Find where the given text appears and provide that cell's center as (x, y) coordinate. 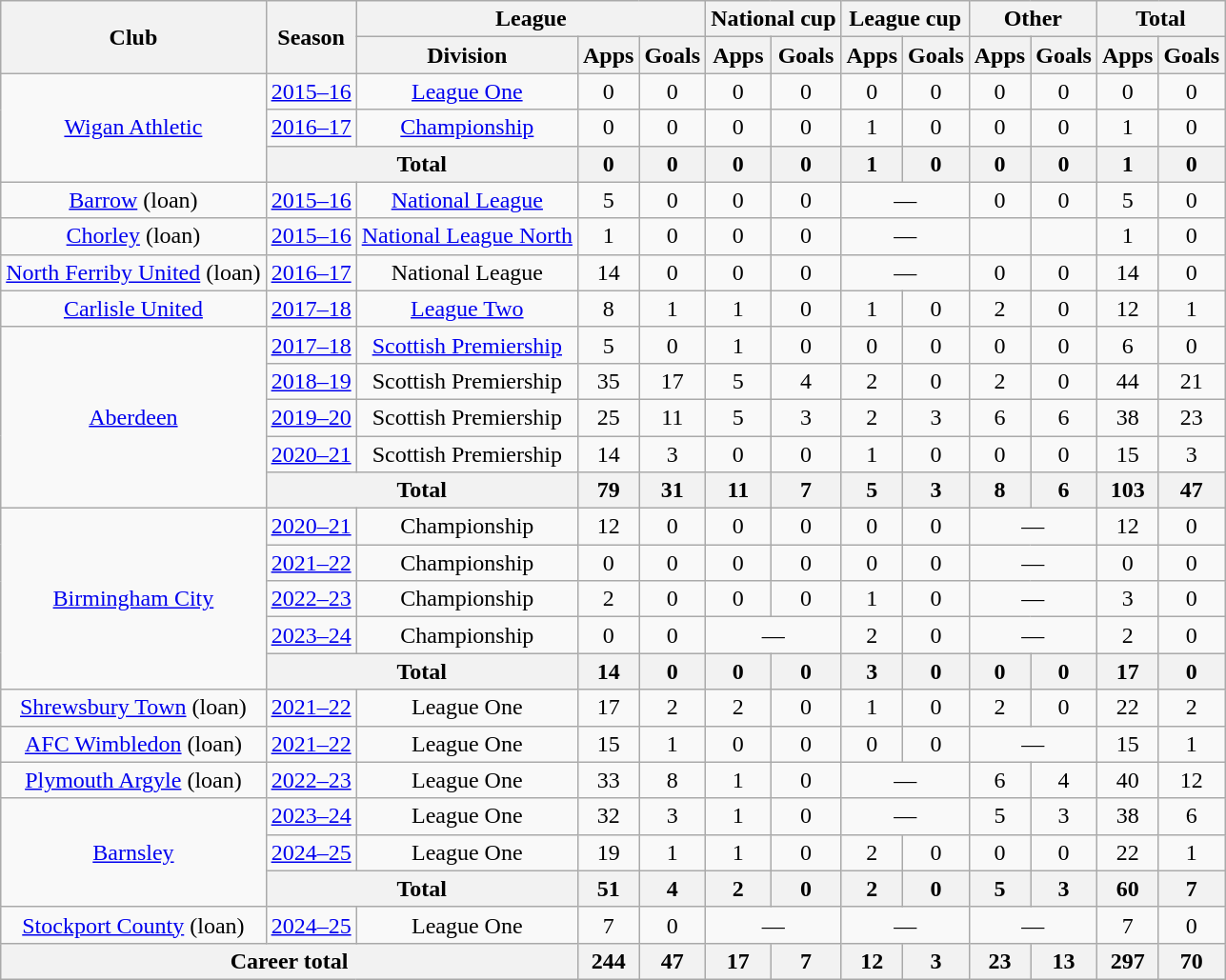
Barnsley (133, 852)
Birmingham City (133, 599)
North Ferriby United (loan) (133, 272)
Division (467, 55)
Plymouth Argyle (loan) (133, 780)
National cup (774, 19)
13 (1064, 961)
League Two (467, 309)
51 (608, 889)
League cup (905, 19)
Chorley (loan) (133, 236)
60 (1127, 889)
Shrewsbury Town (loan) (133, 708)
25 (608, 417)
Wigan Athletic (133, 128)
297 (1127, 961)
Club (133, 37)
103 (1127, 490)
Other (1033, 19)
Aberdeen (133, 417)
AFC Wimbledon (loan) (133, 744)
44 (1127, 381)
33 (608, 780)
70 (1192, 961)
Career total (290, 961)
Season (311, 37)
244 (608, 961)
2018–19 (311, 381)
Barrow (loan) (133, 200)
Stockport County (loan) (133, 925)
79 (608, 490)
19 (608, 852)
35 (608, 381)
32 (608, 816)
31 (673, 490)
National League North (467, 236)
40 (1127, 780)
Carlisle United (133, 309)
21 (1192, 381)
League (531, 19)
2019–20 (311, 417)
